Determine the [x, y] coordinate at the center of the cell enclosing the given text.  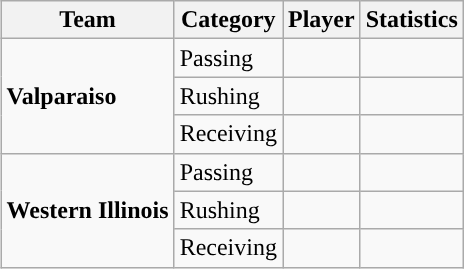
Statistics [412, 20]
Team [88, 20]
Player [321, 20]
Category [228, 20]
Valparaiso [88, 96]
Western Illinois [88, 210]
